Output the [X, Y] coordinate of the center of the cell containing the given text.  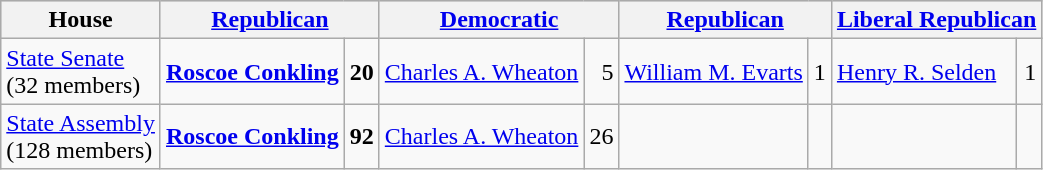
26 [602, 136]
William M. Evarts [714, 72]
92 [362, 136]
5 [602, 72]
Democratic [499, 20]
20 [362, 72]
State Assembly (128 members) [81, 136]
State Senate (32 members) [81, 72]
Henry R. Selden [924, 72]
Liberal Republican [936, 20]
House [81, 20]
